Return (X, Y) of the center of cell containing provided text 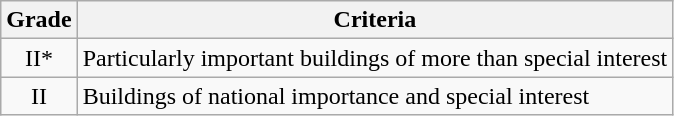
II (39, 96)
Criteria (375, 20)
II* (39, 58)
Particularly important buildings of more than special interest (375, 58)
Buildings of national importance and special interest (375, 96)
Grade (39, 20)
